Output the (x, y) coordinate of the center of the cell containing the given text.  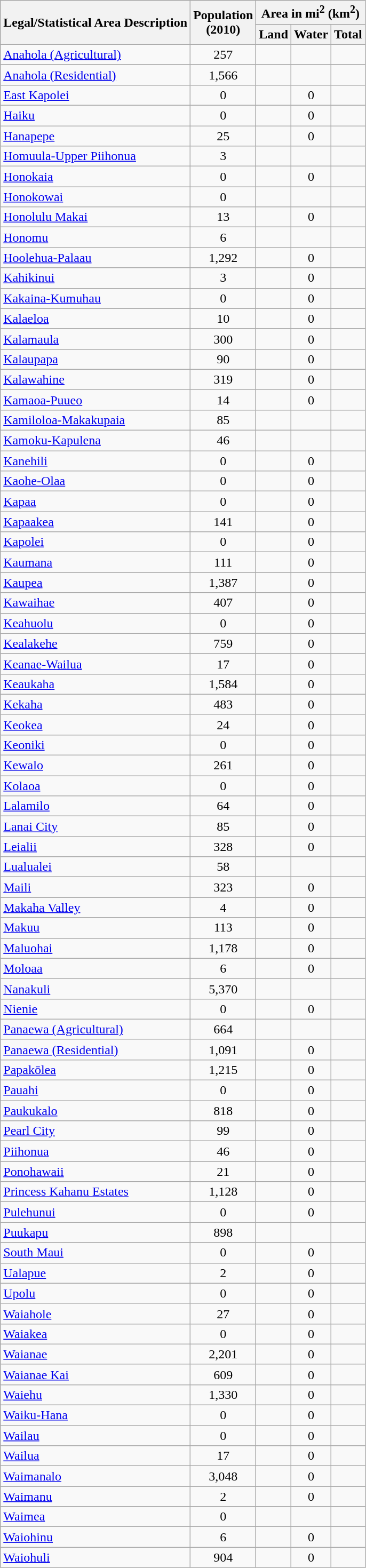
1,387 (223, 583)
Population(2010) (223, 22)
Keahuolu (96, 623)
Waiohinu (96, 1537)
Kalawahine (96, 379)
Waianae Kai (96, 1374)
Ualapue (96, 1273)
Kamoku-Kapulena (96, 441)
Waimanalo (96, 1476)
Waiakea (96, 1334)
Wailua (96, 1456)
Waianae (96, 1354)
Pauahi (96, 1091)
818 (223, 1111)
Honokowai (96, 197)
Total (348, 34)
300 (223, 339)
Lanai City (96, 826)
904 (223, 1557)
99 (223, 1131)
Upolu (96, 1293)
58 (223, 867)
14 (223, 400)
Kekaha (96, 704)
Kalaupapa (96, 359)
Makaha Valley (96, 908)
111 (223, 562)
759 (223, 643)
64 (223, 806)
Puukapu (96, 1232)
Kapaakea (96, 522)
Pulehunui (96, 1212)
328 (223, 847)
Pearl City (96, 1131)
24 (223, 725)
Moloaa (96, 968)
27 (223, 1314)
10 (223, 319)
Panaewa (Agricultural) (96, 1029)
141 (223, 522)
1,566 (223, 75)
664 (223, 1029)
Land (274, 34)
Kolaoa (96, 786)
Paukukalo (96, 1111)
Kalamaula (96, 339)
319 (223, 379)
Honomu (96, 237)
Waimanu (96, 1497)
Legal/Statistical Area Description (96, 22)
Panaewa (Residential) (96, 1049)
4 (223, 908)
East Kapolei (96, 95)
Kalaeloa (96, 319)
Kaumana (96, 562)
Kawaihae (96, 603)
90 (223, 359)
Keokea (96, 725)
Ponohawaii (96, 1172)
Maluohai (96, 948)
25 (223, 136)
Area in mi2 (km2) (311, 13)
Kapaa (96, 502)
Princess Kahanu Estates (96, 1192)
Water (312, 34)
Leialii (96, 847)
Kamaoa-Puueo (96, 400)
113 (223, 928)
Nienie (96, 1009)
1,215 (223, 1070)
Makuu (96, 928)
Waiahole (96, 1314)
21 (223, 1172)
Kaohe-Olaa (96, 481)
Haiku (96, 116)
Keanae-Wailua (96, 664)
Kapolei (96, 542)
Anahola (Residential) (96, 75)
1,091 (223, 1049)
Kamiloloa-Makakupaia (96, 420)
609 (223, 1374)
1,330 (223, 1395)
Hoolehua-Palaau (96, 258)
13 (223, 217)
Honokaia (96, 177)
Kealakehe (96, 643)
Maili (96, 887)
323 (223, 887)
Waiku-Hana (96, 1415)
1,584 (223, 684)
1,292 (223, 258)
257 (223, 54)
South Maui (96, 1253)
3,048 (223, 1476)
Kanehili (96, 461)
Lualualei (96, 867)
Waiohuli (96, 1557)
Homuula-Upper Piihonua (96, 156)
Keoniki (96, 745)
5,370 (223, 989)
2,201 (223, 1354)
407 (223, 603)
Papakōlea (96, 1070)
Kewalo (96, 766)
Kahikinui (96, 278)
898 (223, 1232)
Lalamilo (96, 806)
Keaukaha (96, 684)
Kakaina-Kumuhau (96, 298)
Anahola (Agricultural) (96, 54)
Honolulu Makai (96, 217)
Nanakuli (96, 989)
Piihonua (96, 1151)
Waimea (96, 1517)
Waiehu (96, 1395)
Wailau (96, 1436)
Hanapepe (96, 136)
1,178 (223, 948)
483 (223, 704)
261 (223, 766)
Kaupea (96, 583)
1,128 (223, 1192)
